Detect which cell encompasses the target text, then output its (x, y) center coordinate. 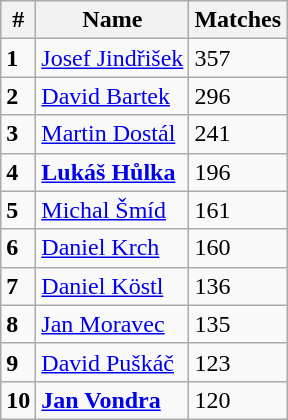
Daniel Krch (112, 248)
123 (238, 362)
5 (18, 210)
David Puškáč (112, 362)
Jan Moravec (112, 324)
Martin Dostál (112, 134)
Matches (238, 20)
10 (18, 400)
Jan Vondra (112, 400)
# (18, 20)
Lukáš Hůlka (112, 172)
3 (18, 134)
120 (238, 400)
6 (18, 248)
241 (238, 134)
136 (238, 286)
161 (238, 210)
7 (18, 286)
Josef Jindřišek (112, 58)
357 (238, 58)
135 (238, 324)
4 (18, 172)
Daniel Köstl (112, 286)
296 (238, 96)
8 (18, 324)
9 (18, 362)
Michal Šmíd (112, 210)
196 (238, 172)
David Bartek (112, 96)
Name (112, 20)
2 (18, 96)
1 (18, 58)
160 (238, 248)
